Identify which cell holds the provided text, then report its [x, y] central coordinate. 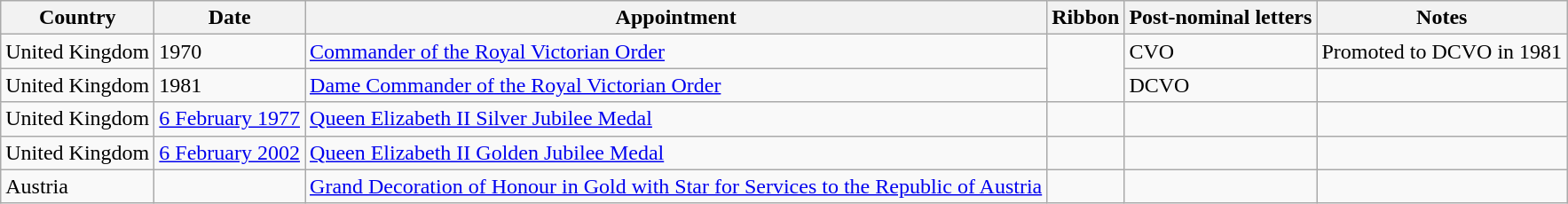
Ribbon [1086, 18]
Notes [1442, 18]
1970 [230, 51]
6 February 2002 [230, 153]
Date [230, 18]
Queen Elizabeth II Golden Jubilee Medal [676, 153]
6 February 1977 [230, 119]
Promoted to DCVO in 1981 [1442, 51]
1981 [230, 85]
Appointment [676, 18]
Dame Commander of the Royal Victorian Order [676, 85]
CVO [1221, 51]
Country [78, 18]
Austria [78, 186]
Post-nominal letters [1221, 18]
Queen Elizabeth II Silver Jubilee Medal [676, 119]
DCVO [1221, 85]
Grand Decoration of Honour in Gold with Star for Services to the Republic of Austria [676, 186]
Commander of the Royal Victorian Order [676, 51]
